Return the (X, Y) coordinate for the center point of the cell that contains the specified text.  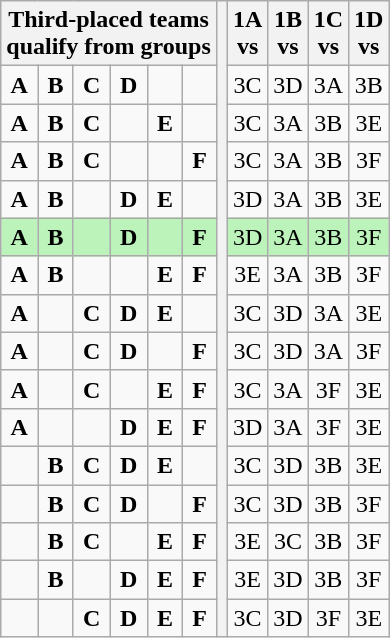
1Bvs (288, 34)
1Dvs (369, 34)
1Cvs (328, 34)
Third-placed teamsqualify from groups (109, 34)
1Avs (247, 34)
